Locate the cell with the specified text and output its (x, y) center coordinate. 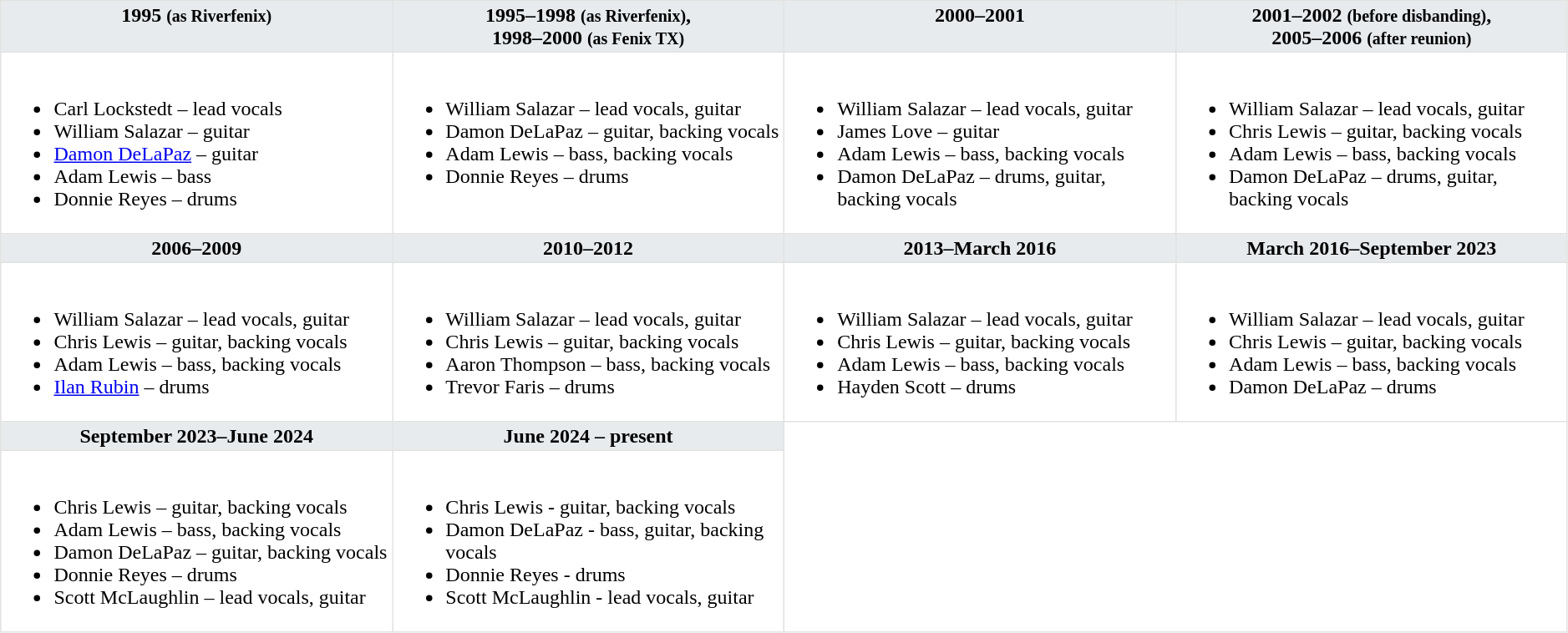
2000–2001 (979, 27)
Chris Lewis - guitar, backing vocalsDamon DeLaPaz - bass, guitar, backing vocalsDonnie Reyes - drumsScott McLaughlin - lead vocals, guitar (588, 541)
2001–2002 (before disbanding),2005–2006 (after reunion) (1372, 27)
1995 (as Riverfenix) (197, 27)
William Salazar – lead vocals, guitarChris Lewis – guitar, backing vocalsAdam Lewis – bass, backing vocalsIlan Rubin – drums (197, 342)
William Salazar – lead vocals, guitarJames Love – guitarAdam Lewis – bass, backing vocalsDamon DeLaPaz – drums, guitar, backing vocals (979, 143)
William Salazar – lead vocals, guitarDamon DeLaPaz – guitar, backing vocalsAdam Lewis – bass, backing vocalsDonnie Reyes – drums (588, 143)
March 2016–September 2023 (1372, 248)
September 2023–June 2024 (197, 436)
1995–1998 (as Riverfenix),1998–2000 (as Fenix TX) (588, 27)
William Salazar – lead vocals, guitarChris Lewis – guitar, backing vocalsAdam Lewis – bass, backing vocalsHayden Scott – drums (979, 342)
Carl Lockstedt – lead vocalsWilliam Salazar – guitarDamon DeLaPaz – guitarAdam Lewis – bassDonnie Reyes – drums (197, 143)
2013–March 2016 (979, 248)
2006–2009 (197, 248)
June 2024 – present (588, 436)
William Salazar – lead vocals, guitarChris Lewis – guitar, backing vocalsAdam Lewis – bass, backing vocalsDamon DeLaPaz – drums (1372, 342)
2010–2012 (588, 248)
William Salazar – lead vocals, guitarChris Lewis – guitar, backing vocalsAaron Thompson – bass, backing vocalsTrevor Faris – drums (588, 342)
